Extract the (X, Y) coordinate from the center of the cell holding the provided text.  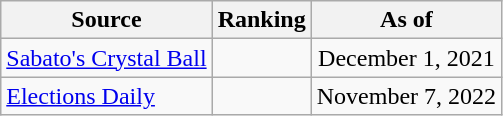
November 7, 2022 (406, 96)
Ranking (262, 20)
Sabato's Crystal Ball (106, 58)
Elections Daily (106, 96)
December 1, 2021 (406, 58)
As of (406, 20)
Source (106, 20)
